Locate the cell with the specified text and output its [X, Y] center coordinate. 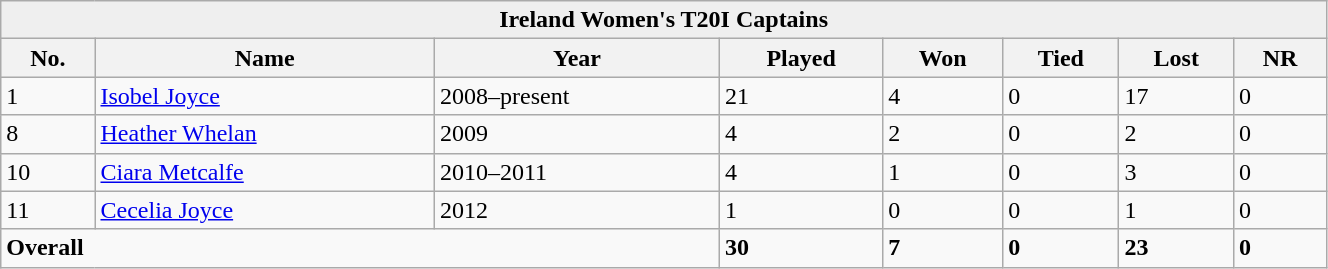
No. [48, 58]
Isobel Joyce [264, 96]
Overall [360, 248]
2009 [576, 134]
Ireland Women's T20I Captains [664, 20]
Cecelia Joyce [264, 210]
NR [1280, 58]
Tied [1061, 58]
3 [1176, 172]
10 [48, 172]
Name [264, 58]
21 [800, 96]
Won [943, 58]
8 [48, 134]
Heather Whelan [264, 134]
7 [943, 248]
17 [1176, 96]
23 [1176, 248]
2008–present [576, 96]
Lost [1176, 58]
Year [576, 58]
30 [800, 248]
2010–2011 [576, 172]
Played [800, 58]
11 [48, 210]
Ciara Metcalfe [264, 172]
2012 [576, 210]
